Search for the cell housing the specified text and yield its (x, y) center coordinate. 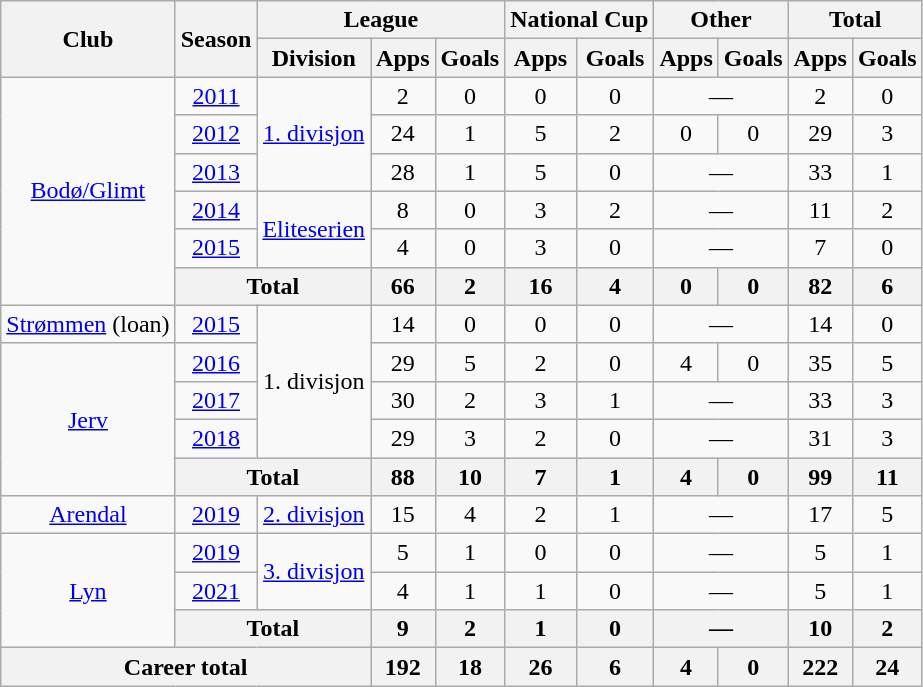
National Cup (580, 20)
18 (470, 667)
2011 (216, 96)
2. divisjon (314, 515)
8 (403, 210)
88 (403, 477)
Eliteserien (314, 229)
2021 (216, 591)
31 (820, 438)
2017 (216, 400)
Lyn (88, 591)
Bodø/Glimt (88, 191)
Division (314, 58)
2013 (216, 172)
15 (403, 515)
Jerv (88, 419)
Club (88, 39)
66 (403, 286)
16 (541, 286)
Strømmen (loan) (88, 324)
30 (403, 400)
222 (820, 667)
2016 (216, 362)
2014 (216, 210)
2018 (216, 438)
Other (721, 20)
99 (820, 477)
Career total (186, 667)
35 (820, 362)
2012 (216, 134)
28 (403, 172)
26 (541, 667)
League (381, 20)
Season (216, 39)
82 (820, 286)
3. divisjon (314, 572)
Arendal (88, 515)
192 (403, 667)
9 (403, 629)
17 (820, 515)
